Output the [X, Y] coordinate of the center of the cell containing the given text.  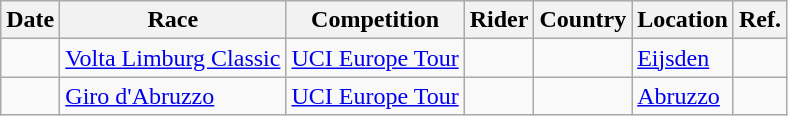
Location [683, 20]
Competition [375, 20]
Ref. [760, 20]
Abruzzo [683, 96]
Race [173, 20]
Rider [499, 20]
Date [30, 20]
Giro d'Abruzzo [173, 96]
Eijsden [683, 58]
Volta Limburg Classic [173, 58]
Country [583, 20]
